Identify which cell holds the provided text, then report its [X, Y] central coordinate. 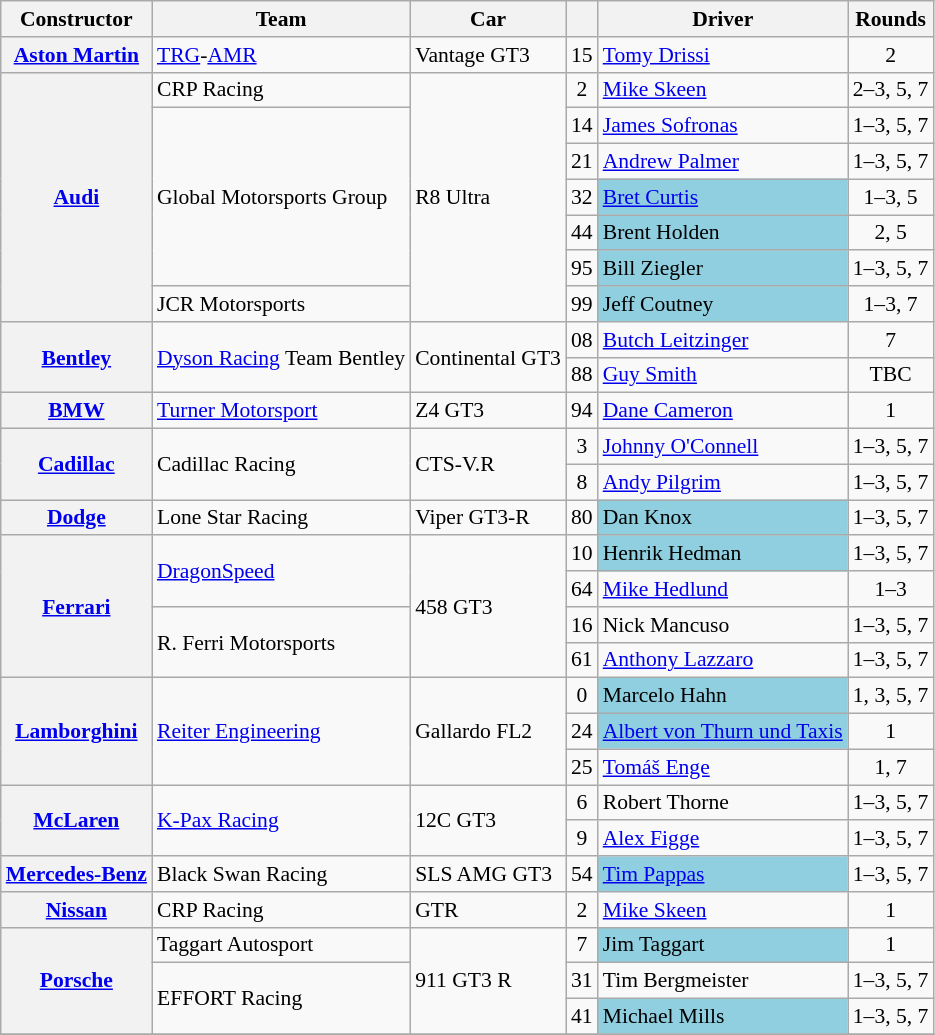
44 [582, 233]
31 [582, 981]
12C GT3 [488, 820]
Taggart Autosport [281, 945]
Lamborghini [76, 732]
Dyson Racing Team Bentley [281, 358]
911 GT3 R [488, 980]
Brent Holden [723, 233]
1–3, 7 [891, 304]
Tim Pappas [723, 874]
458 GT3 [488, 607]
21 [582, 162]
TRG-AMR [281, 55]
Tim Bergmeister [723, 981]
32 [582, 197]
41 [582, 1017]
Cadillac Racing [281, 464]
2, 5 [891, 233]
Driver [723, 19]
Mercedes-Benz [76, 874]
Andrew Palmer [723, 162]
Dan Knox [723, 518]
DragonSpeed [281, 572]
14 [582, 126]
Dodge [76, 518]
Johnny O'Connell [723, 447]
10 [582, 554]
Lone Star Racing [281, 518]
TBC [891, 375]
R8 Ultra [488, 196]
24 [582, 732]
Guy Smith [723, 375]
BMW [76, 411]
Continental GT3 [488, 358]
Marcelo Hahn [723, 696]
1, 3, 5, 7 [891, 696]
25 [582, 767]
88 [582, 375]
99 [582, 304]
McLaren [76, 820]
Black Swan Racing [281, 874]
Henrik Hedman [723, 554]
9 [582, 839]
K-Pax Racing [281, 820]
95 [582, 269]
16 [582, 625]
1, 7 [891, 767]
Rounds [891, 19]
Cadillac [76, 464]
Ferrari [76, 607]
EFFORT Racing [281, 998]
Alex Figge [723, 839]
Z4 GT3 [488, 411]
80 [582, 518]
Constructor [76, 19]
Aston Martin [76, 55]
Team [281, 19]
54 [582, 874]
2–3, 5, 7 [891, 90]
Gallardo FL2 [488, 732]
R. Ferri Motorsports [281, 642]
Audi [76, 196]
6 [582, 803]
Porsche [76, 980]
1–3, 5 [891, 197]
Vantage GT3 [488, 55]
Anthony Lazzaro [723, 660]
Bret Curtis [723, 197]
15 [582, 55]
Global Motorsports Group [281, 197]
08 [582, 340]
Butch Leitzinger [723, 340]
Bill Ziegler [723, 269]
Nick Mancuso [723, 625]
Nissan [76, 910]
64 [582, 589]
Albert von Thurn und Taxis [723, 732]
61 [582, 660]
Bentley [76, 358]
1–3 [891, 589]
Car [488, 19]
Mike Hedlund [723, 589]
JCR Motorsports [281, 304]
Dane Cameron [723, 411]
SLS AMG GT3 [488, 874]
3 [582, 447]
Tomáš Enge [723, 767]
Michael Mills [723, 1017]
Tomy Drissi [723, 55]
GTR [488, 910]
Turner Motorsport [281, 411]
Andy Pilgrim [723, 482]
0 [582, 696]
8 [582, 482]
James Sofronas [723, 126]
Robert Thorne [723, 803]
94 [582, 411]
CTS-V.R [488, 464]
Viper GT3-R [488, 518]
Jeff Coutney [723, 304]
Reiter Engineering [281, 732]
Jim Taggart [723, 945]
